Locate the cell with the specified text and output its (X, Y) center coordinate. 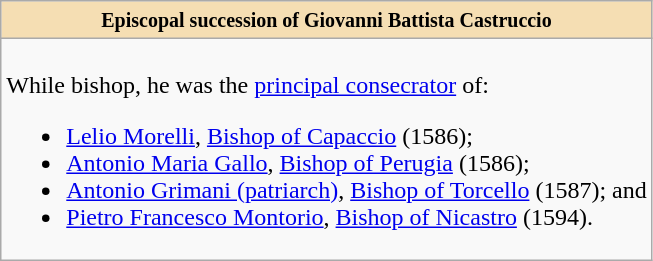
Episcopal succession of Giovanni Battista Castruccio (326, 20)
